Identify which cell holds the provided text, then report its [X, Y] central coordinate. 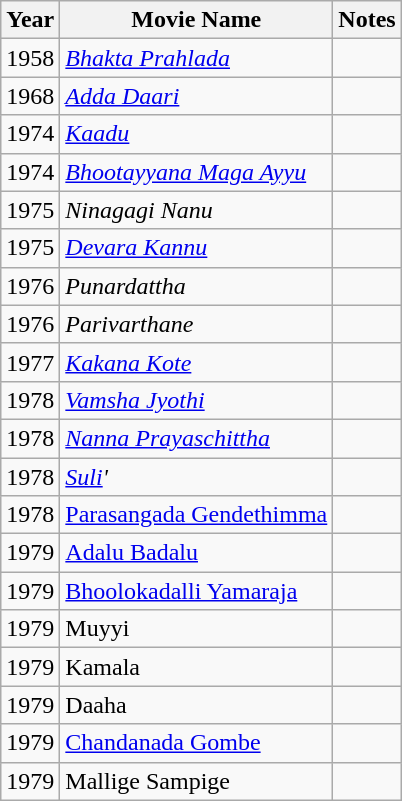
Bhakta Prahlada [196, 58]
Muyyi [196, 629]
Kakana Kote [196, 362]
Kaadu [196, 134]
Vamsha Jyothi [196, 400]
Suli' [196, 477]
Year [30, 20]
Kamala [196, 667]
Adalu Badalu [196, 553]
Adda Daari [196, 96]
Daaha [196, 705]
Movie Name [196, 20]
Mallige Sampige [196, 781]
Chandanada Gombe [196, 743]
1977 [30, 362]
Bhoolokadalli Yamaraja [196, 591]
Nanna Prayaschittha [196, 438]
1968 [30, 96]
Punardattha [196, 286]
Notes [367, 20]
Parivarthane [196, 324]
Bhootayyana Maga Ayyu [196, 172]
Parasangada Gendethimma [196, 515]
Ninagagi Nanu [196, 210]
Devara Kannu [196, 248]
1958 [30, 58]
